Provide the (X, Y) coordinate of the cell's center where the given text is located.  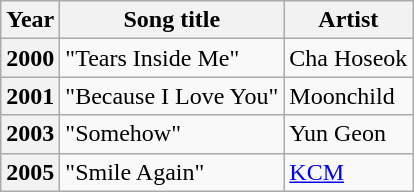
Moonchild (348, 96)
Year (30, 20)
"Because I Love You" (172, 96)
2003 (30, 134)
"Tears Inside Me" (172, 58)
Song title (172, 20)
Yun Geon (348, 134)
"Somehow" (172, 134)
2000 (30, 58)
2005 (30, 172)
2001 (30, 96)
"Smile Again" (172, 172)
KCM (348, 172)
Cha Hoseok (348, 58)
Artist (348, 20)
